Detect which cell encompasses the target text, then output its (x, y) center coordinate. 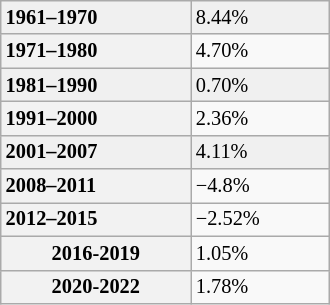
2008–2011 (96, 186)
4.11% (260, 152)
1981–1990 (96, 85)
0.70% (260, 85)
−2.52% (260, 219)
2012–2015 (96, 219)
1991–2000 (96, 118)
8.44% (260, 17)
4.70% (260, 51)
1971–1980 (96, 51)
1.78% (260, 287)
−4.8% (260, 186)
2001–2007 (96, 152)
2.36% (260, 118)
1961–1970 (96, 17)
2020-2022 (96, 287)
2016-2019 (96, 253)
1.05% (260, 253)
